Extract the [x, y] coordinate from the center of the cell holding the provided text.  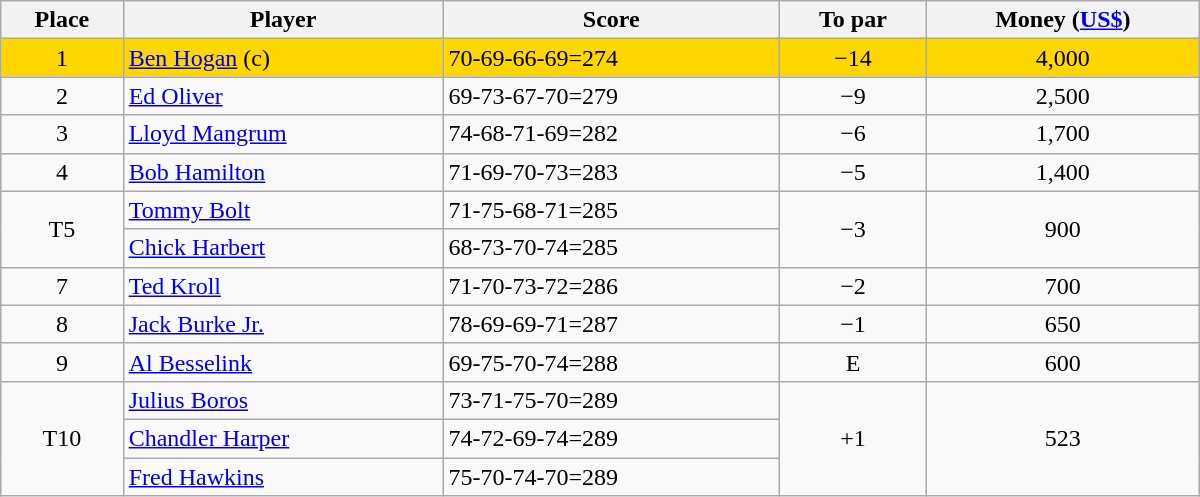
7 [62, 286]
T10 [62, 438]
4 [62, 172]
Score [611, 20]
Player [283, 20]
+1 [852, 438]
Al Besselink [283, 362]
68-73-70-74=285 [611, 248]
69-75-70-74=288 [611, 362]
73-71-75-70=289 [611, 400]
3 [62, 134]
T5 [62, 229]
−9 [852, 96]
Ted Kroll [283, 286]
8 [62, 324]
Jack Burke Jr. [283, 324]
1,400 [1062, 172]
−1 [852, 324]
Chandler Harper [283, 438]
78-69-69-71=287 [611, 324]
2 [62, 96]
Place [62, 20]
−6 [852, 134]
−3 [852, 229]
650 [1062, 324]
1 [62, 58]
To par [852, 20]
Ed Oliver [283, 96]
Lloyd Mangrum [283, 134]
Tommy Bolt [283, 210]
2,500 [1062, 96]
Money (US$) [1062, 20]
71-75-68-71=285 [611, 210]
900 [1062, 229]
Bob Hamilton [283, 172]
75-70-74-70=289 [611, 477]
600 [1062, 362]
Chick Harbert [283, 248]
−14 [852, 58]
−2 [852, 286]
4,000 [1062, 58]
523 [1062, 438]
Ben Hogan (c) [283, 58]
E [852, 362]
71-69-70-73=283 [611, 172]
74-68-71-69=282 [611, 134]
700 [1062, 286]
Fred Hawkins [283, 477]
9 [62, 362]
Julius Boros [283, 400]
70-69-66-69=274 [611, 58]
71-70-73-72=286 [611, 286]
−5 [852, 172]
69-73-67-70=279 [611, 96]
1,700 [1062, 134]
74-72-69-74=289 [611, 438]
